Search for the cell housing the specified text and yield its (x, y) center coordinate. 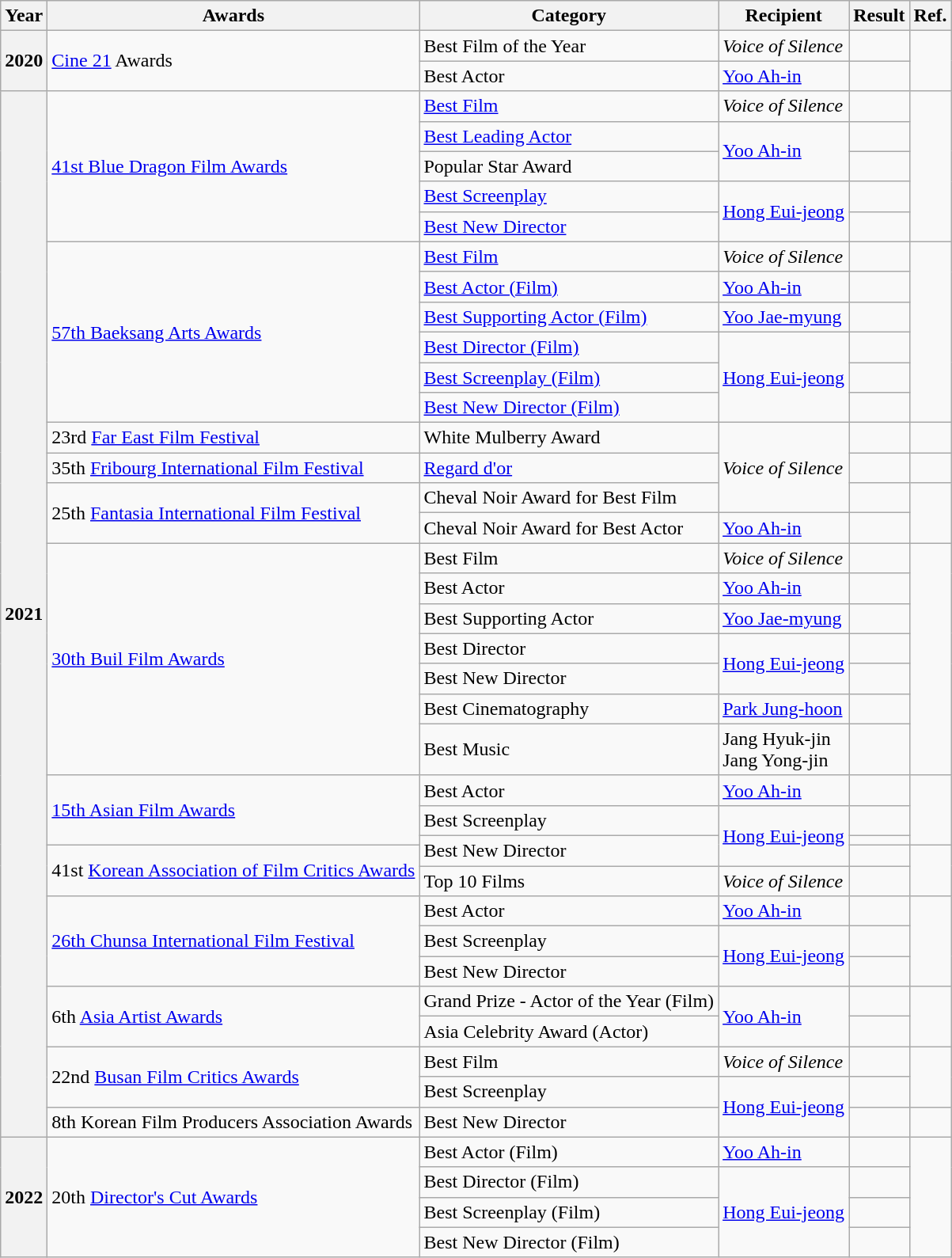
Top 10 Films (569, 881)
Best Cinematography (569, 709)
Popular Star Award (569, 166)
2022 (24, 1197)
35th Fribourg International Film Festival (233, 468)
Ref. (931, 16)
Best Supporting Actor (Film) (569, 317)
Awards (233, 16)
2020 (24, 61)
2021 (24, 614)
Best Director (569, 648)
Best Leading Actor (569, 136)
57th Baeksang Arts Awards (233, 332)
Recipient (783, 16)
Best Music (569, 749)
Grand Prize - Actor of the Year (Film) (569, 1001)
6th Asia Artist Awards (233, 1017)
Cheval Noir Award for Best Actor (569, 528)
26th Chunsa International Film Festival (233, 941)
White Mulberry Award (569, 438)
25th Fantasia International Film Festival (233, 513)
Category (569, 16)
Year (24, 16)
Cine 21 Awards (233, 61)
Jang Hyuk-jin Jang Yong-jin (783, 749)
Best Film of the Year (569, 46)
41st Blue Dragon Film Awards (233, 166)
20th Director's Cut Awards (233, 1197)
22nd Busan Film Critics Awards (233, 1077)
Park Jung-hoon (783, 709)
23rd Far East Film Festival (233, 438)
Best Supporting Actor (569, 618)
8th Korean Film Producers Association Awards (233, 1122)
30th Buil Film Awards (233, 659)
15th Asian Film Awards (233, 809)
Result (879, 16)
41st Korean Association of Film Critics Awards (233, 869)
Asia Celebrity Award (Actor) (569, 1032)
Cheval Noir Award for Best Film (569, 498)
Regard d'or (569, 468)
